Determine the [x, y] coordinate at the center of the cell enclosing the given text.  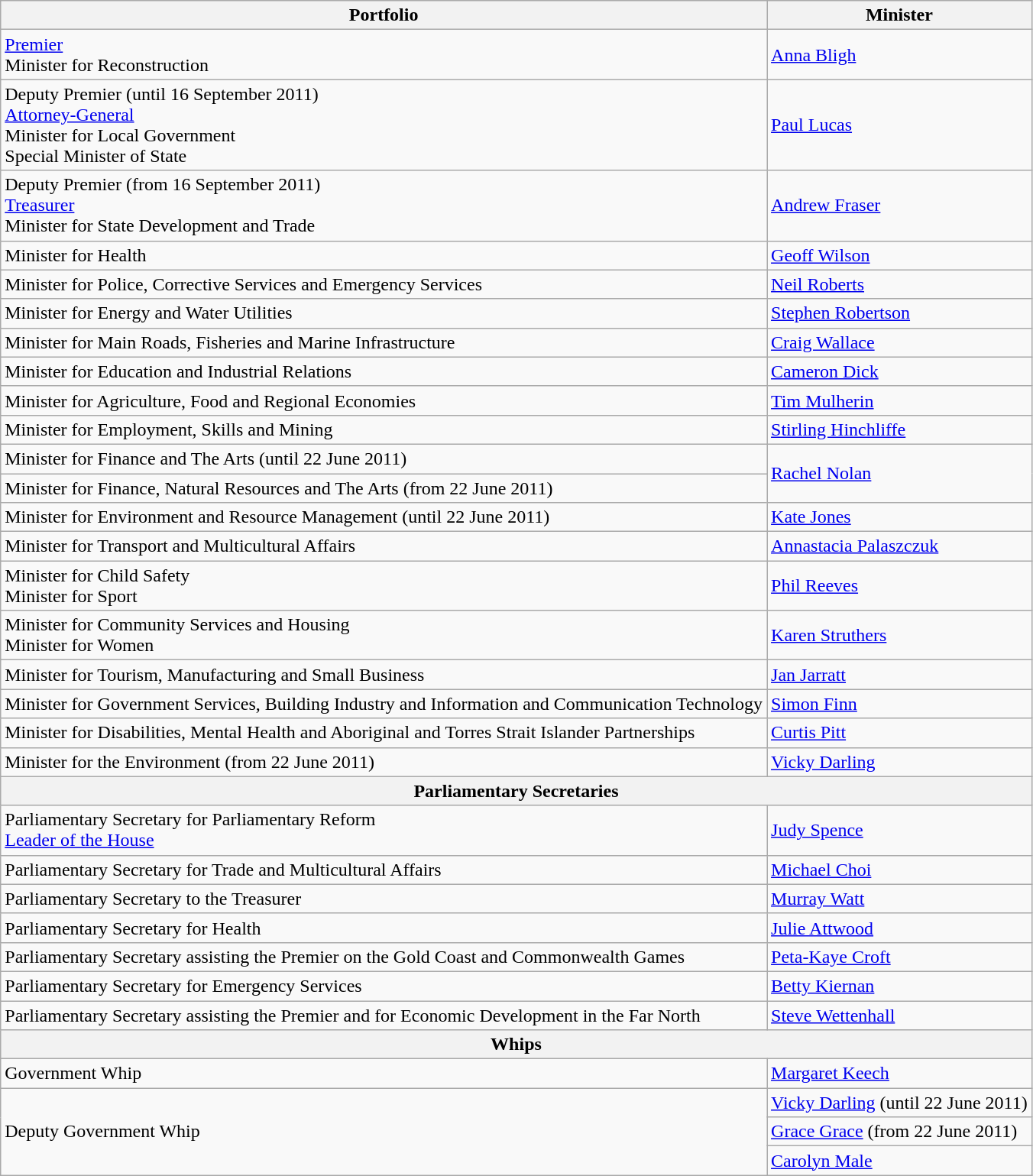
Government Whip [384, 1074]
Portfolio [384, 15]
Parliamentary Secretary for Health [384, 928]
Parliamentary Secretary for Trade and Multicultural Affairs [384, 870]
Anna Bligh [900, 55]
Minister for Police, Corrective Services and Emergency Services [384, 284]
Peta-Kaye Croft [900, 957]
Deputy Premier (from 16 September 2011)TreasurerMinister for State Development and Trade [384, 206]
Vicky Darling (until 22 June 2011) [900, 1103]
Minister [900, 15]
Jan Jarratt [900, 675]
Minister for Community Services and HousingMinister for Women [384, 636]
Grace Grace (from 22 June 2011) [900, 1132]
Minister for Education and Industrial Relations [384, 371]
Stirling Hinchliffe [900, 429]
Murray Watt [900, 899]
Tim Mulherin [900, 400]
Minister for Agriculture, Food and Regional Economies [384, 400]
Deputy Government Whip [384, 1132]
Judy Spence [900, 830]
Stephen Robertson [900, 313]
Minister for Child SafetyMinister for Sport [384, 585]
Parliamentary Secretary for Parliamentary ReformLeader of the House [384, 830]
Whips [516, 1045]
Annastacia Palaszczuk [900, 546]
Simon Finn [900, 704]
Margaret Keech [900, 1074]
Minister for Main Roads, Fisheries and Marine Infrastructure [384, 342]
Minister for Tourism, Manufacturing and Small Business [384, 675]
Karen Struthers [900, 636]
Kate Jones [900, 517]
Craig Wallace [900, 342]
Minister for Finance, Natural Resources and The Arts (from 22 June 2011) [384, 488]
Michael Choi [900, 870]
Deputy Premier (until 16 September 2011)Attorney-GeneralMinister for Local GovernmentSpecial Minister of State [384, 125]
Minister for Transport and Multicultural Affairs [384, 546]
Minister for Energy and Water Utilities [384, 313]
Parliamentary Secretary assisting the Premier and for Economic Development in the Far North [384, 1016]
Geoff Wilson [900, 255]
Neil Roberts [900, 284]
Rachel Nolan [900, 473]
Parliamentary Secretary for Emergency Services [384, 986]
Steve Wettenhall [900, 1016]
Minister for Disabilities, Mental Health and Aboriginal and Torres Strait Islander Partnerships [384, 733]
Cameron Dick [900, 371]
Curtis Pitt [900, 733]
Andrew Fraser [900, 206]
Phil Reeves [900, 585]
Minister for Employment, Skills and Mining [384, 429]
Vicky Darling [900, 762]
Parliamentary Secretaries [516, 791]
Betty Kiernan [900, 986]
Minister for Environment and Resource Management (until 22 June 2011) [384, 517]
Minister for Government Services, Building Industry and Information and Communication Technology [384, 704]
Julie Attwood [900, 928]
PremierMinister for Reconstruction [384, 55]
Parliamentary Secretary assisting the Premier on the Gold Coast and Commonwealth Games [384, 957]
Minister for Finance and The Arts (until 22 June 2011) [384, 458]
Minister for Health [384, 255]
Carolyn Male [900, 1161]
Minister for the Environment (from 22 June 2011) [384, 762]
Parliamentary Secretary to the Treasurer [384, 899]
Paul Lucas [900, 125]
